Pinpoint the cell where the given text exists, returning its (X, Y) midpoint coordinate. 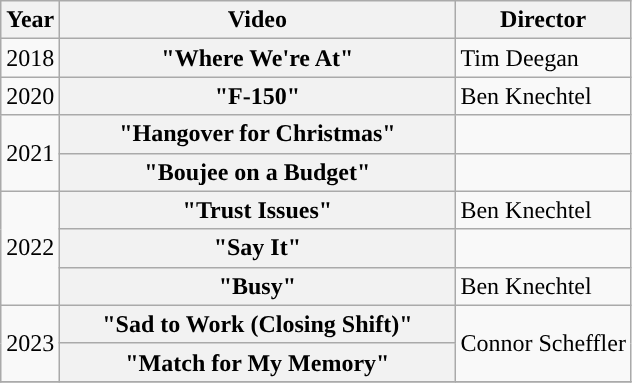
Video (258, 20)
"Where We're At" (258, 58)
2018 (30, 58)
"Sad to Work (Closing Shift)" (258, 324)
"Trust Issues" (258, 210)
"Boujee on a Budget" (258, 172)
"F-150" (258, 96)
Tim Deegan (544, 58)
"Say It" (258, 248)
2020 (30, 96)
"Hangover for Christmas" (258, 134)
Connor Scheffler (544, 343)
Year (30, 20)
"Busy" (258, 286)
"Match for My Memory" (258, 362)
2022 (30, 248)
2021 (30, 153)
2023 (30, 343)
Director (544, 20)
